For the text-containing cell, return its midpoint in (X, Y) coordinate format. 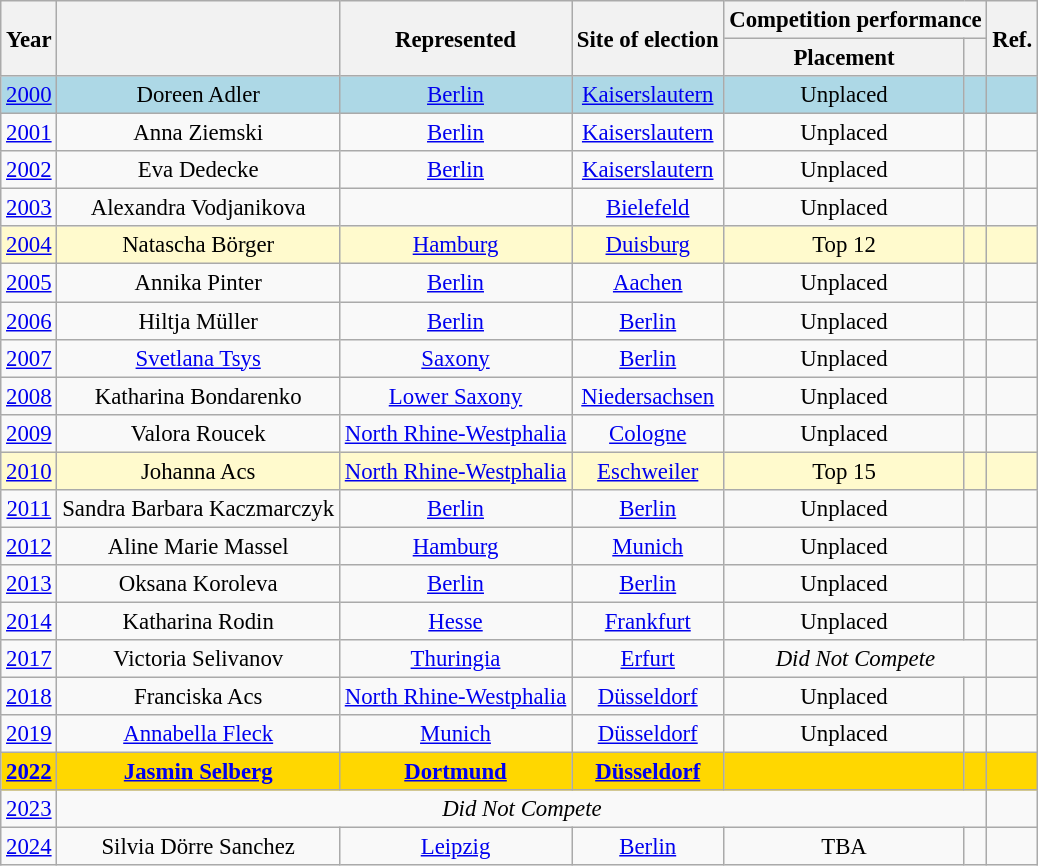
Frankfurt (648, 621)
Eva Dedecke (198, 170)
Duisburg (648, 245)
Top 15 (844, 471)
Cologne (648, 433)
Silvia Dörre Sanchez (198, 847)
2024 (29, 847)
Franciska Acs (198, 697)
Hesse (455, 621)
2022 (29, 772)
2018 (29, 697)
2019 (29, 734)
Jasmin Selberg (198, 772)
Niedersachsen (648, 396)
2007 (29, 358)
Aachen (648, 283)
Katharina Rodin (198, 621)
2000 (29, 95)
Natascha Börger (198, 245)
2008 (29, 396)
Site of election (648, 38)
Year (29, 38)
Represented (455, 38)
Leipzig (455, 847)
2009 (29, 433)
2023 (29, 809)
Top 12 (844, 245)
2005 (29, 283)
2001 (29, 133)
Erfurt (648, 659)
Alexandra Vodjanikova (198, 208)
Thuringia (455, 659)
Oksana Koroleva (198, 584)
2014 (29, 621)
Ref. (1012, 38)
Doreen Adler (198, 95)
Eschweiler (648, 471)
Annabella Fleck (198, 734)
Victoria Selivanov (198, 659)
Placement (844, 58)
2013 (29, 584)
2004 (29, 245)
2010 (29, 471)
2011 (29, 509)
Saxony (455, 358)
2017 (29, 659)
Johanna Acs (198, 471)
Aline Marie Massel (198, 546)
Competition performance (856, 20)
Dortmund (455, 772)
Sandra Barbara Kaczmarczyk (198, 509)
Katharina Bondarenko (198, 396)
Lower Saxony (455, 396)
TBA (844, 847)
2002 (29, 170)
2012 (29, 546)
Anna Ziemski (198, 133)
2006 (29, 321)
Bielefeld (648, 208)
Hiltja Müller (198, 321)
2003 (29, 208)
Valora Roucek (198, 433)
Annika Pinter (198, 283)
Svetlana Tsys (198, 358)
